Return (x, y) of the center of cell containing provided text 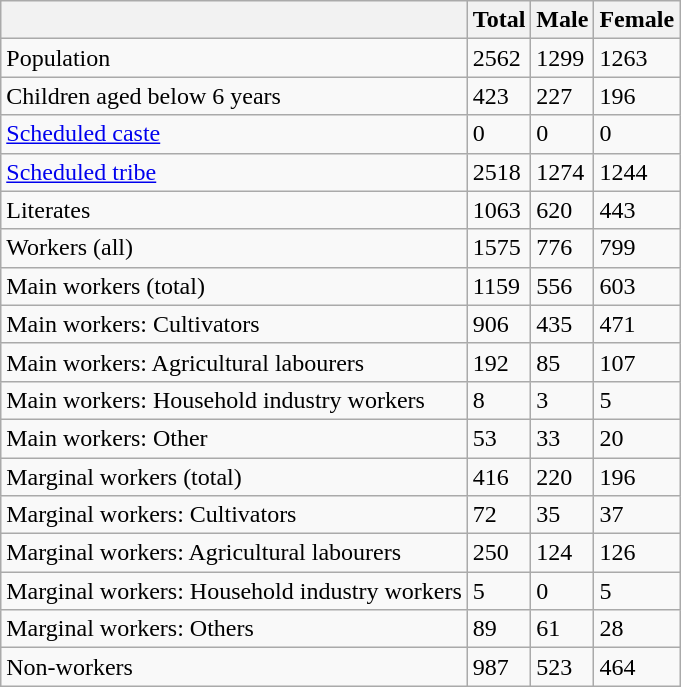
443 (637, 210)
1575 (499, 248)
107 (637, 362)
89 (499, 629)
1263 (637, 58)
799 (637, 248)
Male (562, 20)
53 (499, 438)
Literates (234, 210)
Scheduled caste (234, 134)
1244 (637, 172)
1299 (562, 58)
Scheduled tribe (234, 172)
603 (637, 286)
37 (637, 515)
85 (562, 362)
416 (499, 477)
1063 (499, 210)
28 (637, 629)
220 (562, 477)
20 (637, 438)
556 (562, 286)
227 (562, 96)
776 (562, 248)
620 (562, 210)
250 (499, 553)
124 (562, 553)
8 (499, 400)
Female (637, 20)
Main workers: Agricultural labourers (234, 362)
Marginal workers (total) (234, 477)
Marginal workers: Household industry workers (234, 591)
2562 (499, 58)
Marginal workers: Agricultural labourers (234, 553)
Main workers: Cultivators (234, 324)
Children aged below 6 years (234, 96)
435 (562, 324)
35 (562, 515)
Population (234, 58)
Workers (all) (234, 248)
471 (637, 324)
906 (499, 324)
126 (637, 553)
2518 (499, 172)
72 (499, 515)
3 (562, 400)
192 (499, 362)
Main workers: Household industry workers (234, 400)
Marginal workers: Cultivators (234, 515)
Non-workers (234, 667)
Main workers (total) (234, 286)
523 (562, 667)
464 (637, 667)
423 (499, 96)
Total (499, 20)
61 (562, 629)
1274 (562, 172)
Main workers: Other (234, 438)
1159 (499, 286)
987 (499, 667)
33 (562, 438)
Marginal workers: Others (234, 629)
